Provide the [x, y] coordinate of the cell's center where the given text is located.  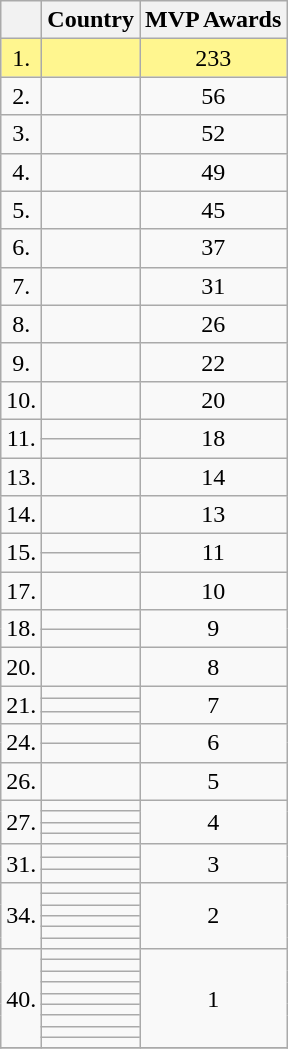
4 [214, 822]
7 [214, 705]
18 [214, 438]
11 [214, 553]
31. [22, 863]
MVP Awards [214, 20]
11. [22, 438]
18. [22, 629]
56 [214, 96]
45 [214, 210]
3 [214, 863]
10 [214, 591]
10. [22, 400]
27. [22, 822]
52 [214, 134]
8 [214, 667]
1 [214, 999]
4. [22, 172]
26 [214, 324]
20 [214, 400]
40. [22, 999]
233 [214, 58]
3. [22, 134]
6. [22, 248]
34. [22, 915]
8. [22, 324]
31 [214, 286]
13 [214, 515]
5 [214, 781]
2 [214, 915]
49 [214, 172]
5. [22, 210]
9. [22, 362]
6 [214, 743]
7. [22, 286]
26. [22, 781]
22 [214, 362]
1. [22, 58]
9 [214, 629]
15. [22, 553]
24. [22, 743]
Country [91, 20]
14. [22, 515]
37 [214, 248]
17. [22, 591]
14 [214, 477]
20. [22, 667]
13. [22, 477]
2. [22, 96]
21. [22, 705]
